Output the (x, y) coordinate of the center of the cell containing the given text.  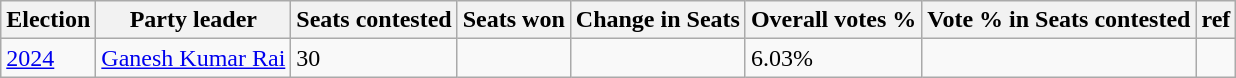
2024 (48, 58)
6.03% (833, 58)
ref (1216, 20)
Party leader (194, 20)
30 (374, 58)
Seats won (514, 20)
Change in Seats (658, 20)
Ganesh Kumar Rai (194, 58)
Election (48, 20)
Overall votes % (833, 20)
Seats contested (374, 20)
Vote % in Seats contested (1059, 20)
